For the text-containing cell, return its midpoint in (x, y) coordinate format. 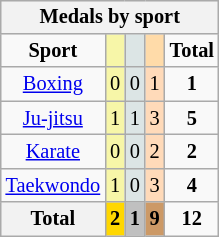
12 (192, 219)
Ju-jitsu (54, 118)
4 (192, 185)
Karate (54, 152)
Sport (54, 51)
Boxing (54, 84)
Taekwondo (54, 185)
9 (155, 219)
Medals by sport (110, 17)
5 (192, 118)
